Output the [X, Y] coordinate of the center of the cell containing the given text.  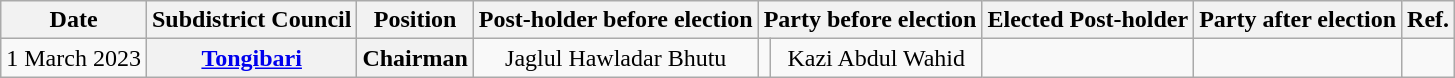
Jaglul Hawladar Bhutu [616, 58]
Tongibari [251, 58]
Kazi Abdul Wahid [876, 58]
Ref. [1428, 20]
1 March 2023 [74, 58]
Elected Post-holder [1088, 20]
Subdistrict Council [251, 20]
Date [74, 20]
Position [415, 20]
Chairman [415, 58]
Party after election [1298, 20]
Party before election [870, 20]
Post-holder before election [616, 20]
